Pinpoint the cell where the given text exists, returning its (X, Y) midpoint coordinate. 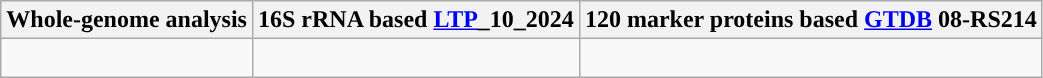
16S rRNA based LTP_10_2024 (416, 20)
Whole-genome analysis (127, 20)
120 marker proteins based GTDB 08-RS214 (810, 20)
